From the cell containing the given text, extract its center point as (X, Y) coordinate. 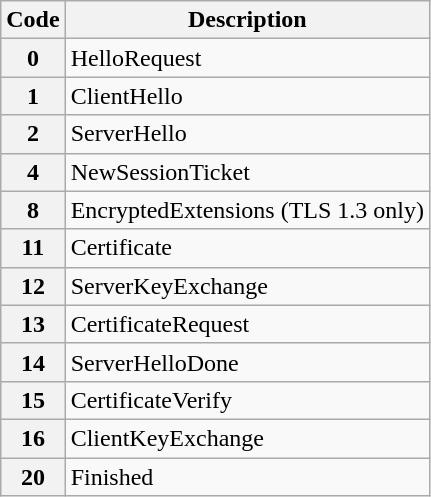
15 (33, 400)
2 (33, 134)
Finished (247, 477)
CertificateRequest (247, 324)
EncryptedExtensions (TLS 1.3 only) (247, 210)
Code (33, 20)
20 (33, 477)
8 (33, 210)
NewSessionTicket (247, 172)
ClientHello (247, 96)
12 (33, 286)
1 (33, 96)
Certificate (247, 248)
CertificateVerify (247, 400)
HelloRequest (247, 58)
11 (33, 248)
14 (33, 362)
0 (33, 58)
Description (247, 20)
ServerHello (247, 134)
4 (33, 172)
16 (33, 438)
ClientKeyExchange (247, 438)
ServerHelloDone (247, 362)
ServerKeyExchange (247, 286)
13 (33, 324)
